Identify which cell holds the provided text, then report its (X, Y) central coordinate. 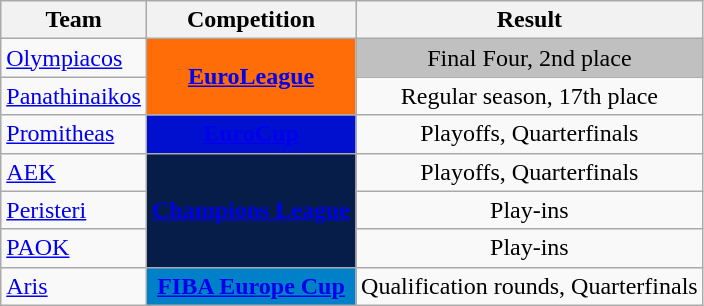
Final Four, 2nd place (530, 58)
Peristeri (74, 210)
AEK (74, 172)
EuroLeague (250, 77)
FIBA Europe Cup (250, 286)
Competition (250, 20)
Aris (74, 286)
Panathinaikos (74, 96)
Qualification rounds, Quarterfinals (530, 286)
Result (530, 20)
Olympiacos (74, 58)
Champions League (250, 210)
PAOK (74, 248)
Team (74, 20)
Regular season, 17th place (530, 96)
EuroCup (250, 134)
Promitheas (74, 134)
